For the text-containing cell, return its midpoint in (X, Y) coordinate format. 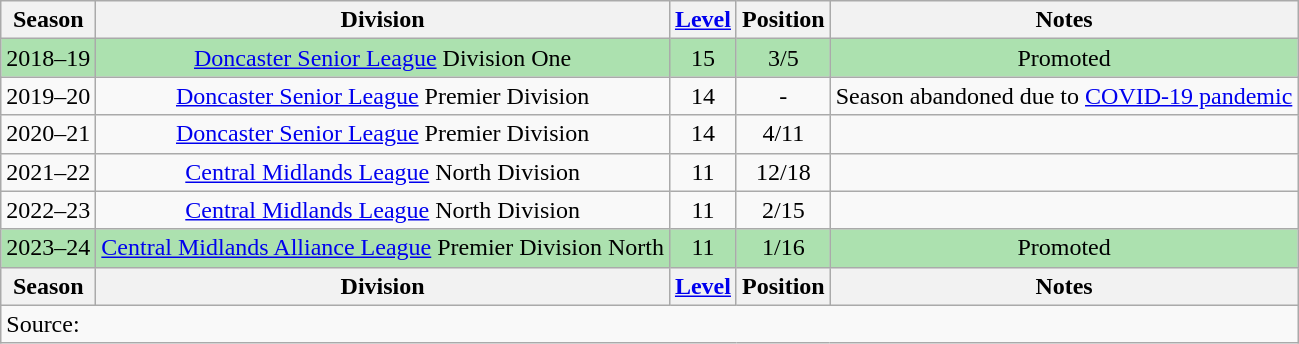
Season abandoned due to COVID-19 pandemic (1064, 96)
2018–19 (48, 58)
Central Midlands Alliance League Premier Division North (383, 248)
15 (702, 58)
Doncaster Senior League Division One (383, 58)
12/18 (783, 172)
2022–23 (48, 210)
2/15 (783, 210)
- (783, 96)
4/11 (783, 134)
3/5 (783, 58)
2020–21 (48, 134)
2019–20 (48, 96)
1/16 (783, 248)
2021–22 (48, 172)
Source: (650, 324)
2023–24 (48, 248)
